From the cell containing the given text, extract its center point as (x, y) coordinate. 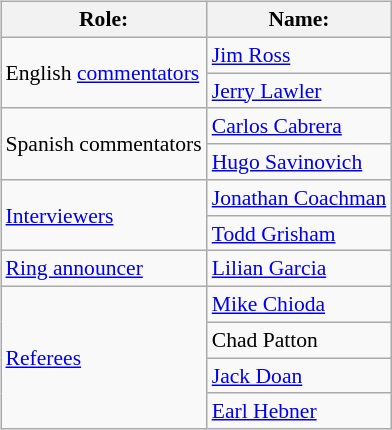
Spanish commentators (103, 144)
Lilian Garcia (300, 269)
Hugo Savinovich (300, 162)
Jerry Lawler (300, 91)
Chad Patton (300, 340)
Referees (103, 358)
Jack Doan (300, 376)
Jonathan Coachman (300, 198)
Carlos Cabrera (300, 126)
Jim Ross (300, 55)
Earl Hebner (300, 411)
Mike Chioda (300, 305)
Name: (300, 20)
English commentators (103, 72)
Todd Grisham (300, 233)
Ring announcer (103, 269)
Interviewers (103, 216)
Role: (103, 20)
